Pinpoint the cell where the given text exists, returning its [x, y] midpoint coordinate. 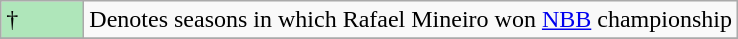
† [42, 20]
Denotes seasons in which Rafael Mineiro won NBB championship [411, 20]
